From the cell containing the given text, extract its center point as [x, y] coordinate. 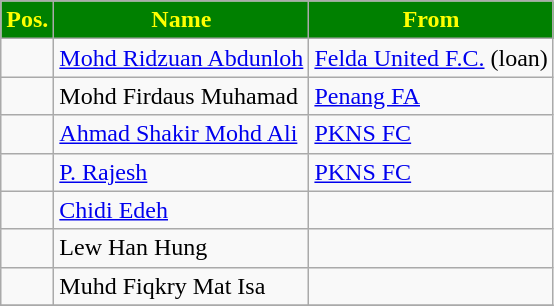
Penang FA [431, 96]
P. Rajesh [182, 172]
Ahmad Shakir Mohd Ali [182, 134]
From [431, 20]
Mohd Firdaus Muhamad [182, 96]
Muhd Fiqkry Mat Isa [182, 286]
Felda United F.C. (loan) [431, 58]
Mohd Ridzuan Abdunloh [182, 58]
Pos. [28, 20]
Chidi Edeh [182, 210]
Lew Han Hung [182, 248]
Name [182, 20]
